Pinpoint the cell where the given text exists, returning its (X, Y) midpoint coordinate. 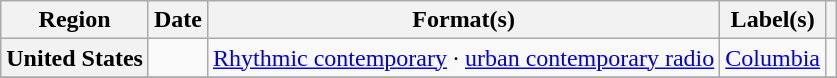
Columbia (773, 58)
Format(s) (464, 20)
Region (75, 20)
Label(s) (773, 20)
Date (178, 20)
United States (75, 58)
Rhythmic contemporary · urban contemporary radio (464, 58)
